For the text-containing cell, return its midpoint in [x, y] coordinate format. 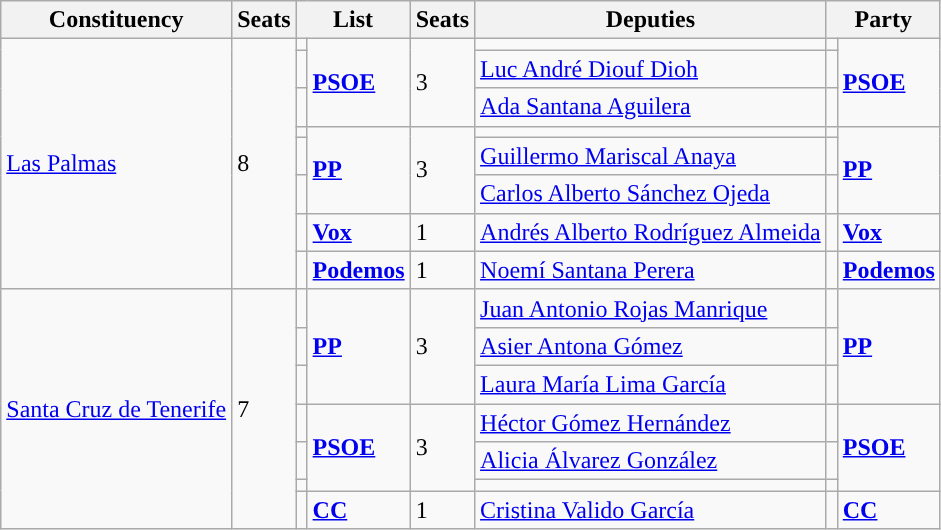
Guillermo Mariscal Anaya [651, 156]
Deputies [651, 20]
Constituency [116, 20]
List [353, 20]
Luc André Diouf Dioh [651, 69]
Laura María Lima García [651, 384]
Asier Antona Gómez [651, 346]
Santa Cruz de Tenerife [116, 408]
Noemí Santana Perera [651, 270]
7 [264, 408]
Cristina Valido García [651, 510]
Ada Santana Aguilera [651, 107]
Héctor Gómez Hernández [651, 423]
8 [264, 164]
Andrés Alberto Rodríguez Almeida [651, 232]
Juan Antonio Rojas Manrique [651, 308]
Alicia Álvarez González [651, 461]
Party [883, 20]
Las Palmas [116, 164]
Carlos Alberto Sánchez Ojeda [651, 194]
